Scan for the cell matching the given text and deliver its [X, Y] coordinate at center. 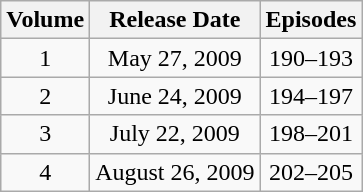
July 22, 2009 [175, 134]
4 [46, 172]
Release Date [175, 20]
190–193 [311, 58]
1 [46, 58]
198–201 [311, 134]
Volume [46, 20]
194–197 [311, 96]
3 [46, 134]
May 27, 2009 [175, 58]
202–205 [311, 172]
2 [46, 96]
Episodes [311, 20]
August 26, 2009 [175, 172]
June 24, 2009 [175, 96]
